Determine the [x, y] coordinate at the center of the cell enclosing the given text.  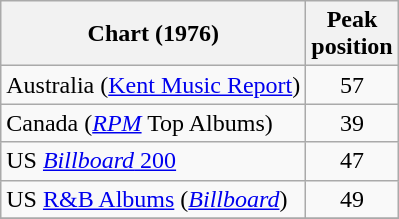
Canada (RPM Top Albums) [154, 123]
39 [352, 123]
US R&B Albums (Billboard) [154, 199]
57 [352, 85]
49 [352, 199]
Australia (Kent Music Report) [154, 85]
47 [352, 161]
Peakposition [352, 34]
Chart (1976) [154, 34]
US Billboard 200 [154, 161]
